Pinpoint the cell where the given text exists, returning its (x, y) midpoint coordinate. 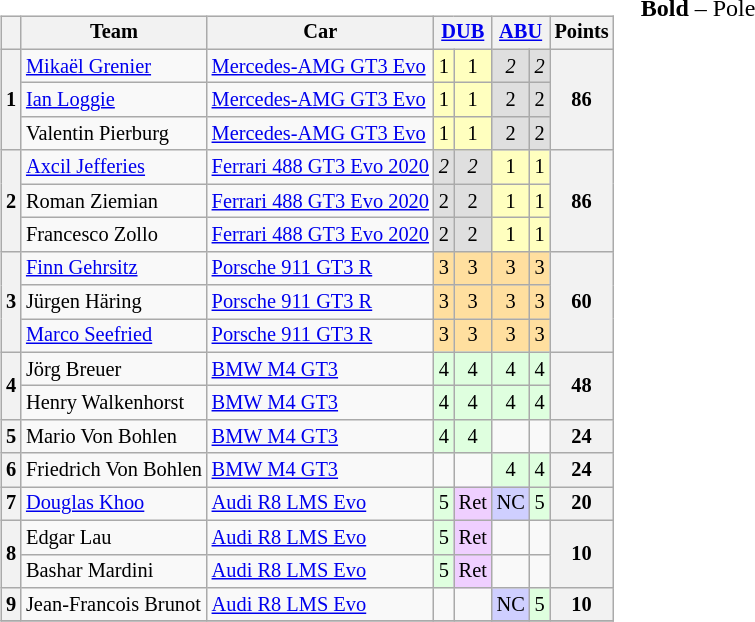
Finn Gehrsitz (114, 268)
8 (11, 554)
Valentin Pierburg (114, 134)
Jürgen Häring (114, 302)
Points (582, 33)
9 (11, 605)
Douglas Khoo (114, 504)
Roman Ziemian (114, 201)
Team (114, 33)
7 (11, 504)
Ian Loggie (114, 100)
48 (582, 386)
60 (582, 302)
Mario Von Bohlen (114, 437)
Axcil Jefferies (114, 167)
Francesco Zollo (114, 235)
6 (11, 470)
Jörg Breuer (114, 369)
Car (320, 33)
DUB (463, 33)
20 (582, 504)
Henry Walkenhorst (114, 403)
Marco Seefried (114, 336)
Mikaël Grenier (114, 66)
Edgar Lau (114, 537)
Jean-Francois Brunot (114, 605)
Friedrich Von Bohlen (114, 470)
Bashar Mardini (114, 571)
ABU (521, 33)
